Output the [x, y] coordinate of the center of the cell containing the given text.  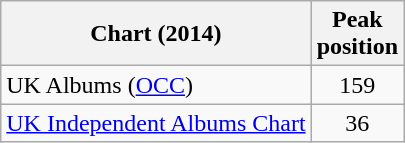
UK Independent Albums Chart [156, 123]
Peakposition [357, 34]
Chart (2014) [156, 34]
UK Albums (OCC) [156, 85]
159 [357, 85]
36 [357, 123]
